Identify which cell holds the provided text, then report its [X, Y] central coordinate. 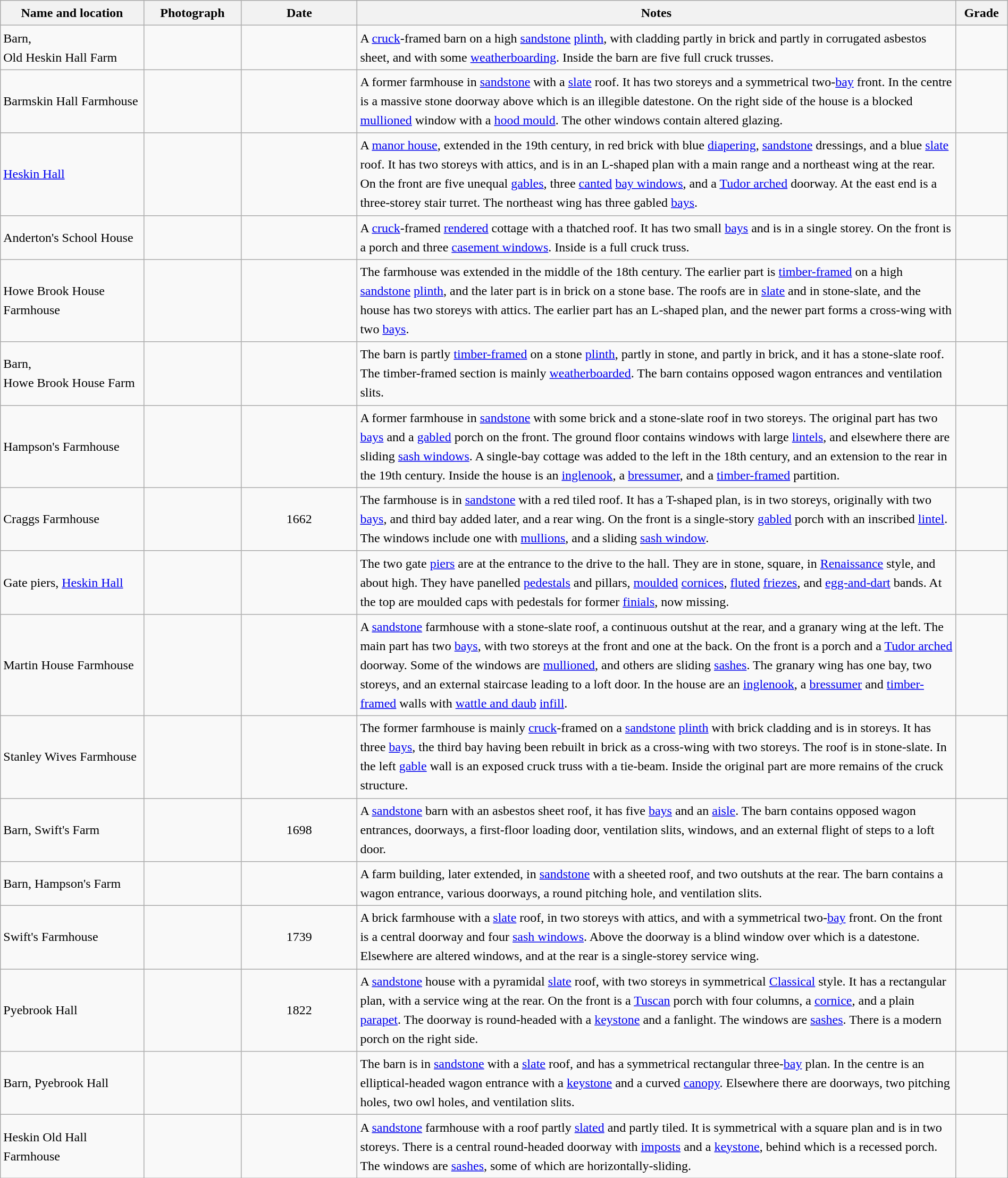
Barn,Howe Brook House Farm [72, 373]
Barn,Old Heskin Hall Farm [72, 48]
Howe Brook House Farmhouse [72, 301]
Notes [656, 13]
Barmskin Hall Farmhouse [72, 101]
Pyebrook Hall [72, 1010]
Barn, Pyebrook Hall [72, 1083]
Heskin Hall [72, 174]
Barn, Hampson's Farm [72, 883]
1698 [299, 830]
Heskin Old Hall Farmhouse [72, 1146]
Date [299, 13]
Gate piers, Heskin Hall [72, 583]
1822 [299, 1010]
Grade [981, 13]
Photograph [192, 13]
Stanley Wives Farmhouse [72, 757]
Martin House Farmhouse [72, 664]
Barn, Swift's Farm [72, 830]
Anderton's School House [72, 237]
Craggs Farmhouse [72, 519]
Hampson's Farmhouse [72, 447]
Swift's Farmhouse [72, 938]
Name and location [72, 13]
1739 [299, 938]
1662 [299, 519]
